Locate the cell with the specified text and output its (X, Y) center coordinate. 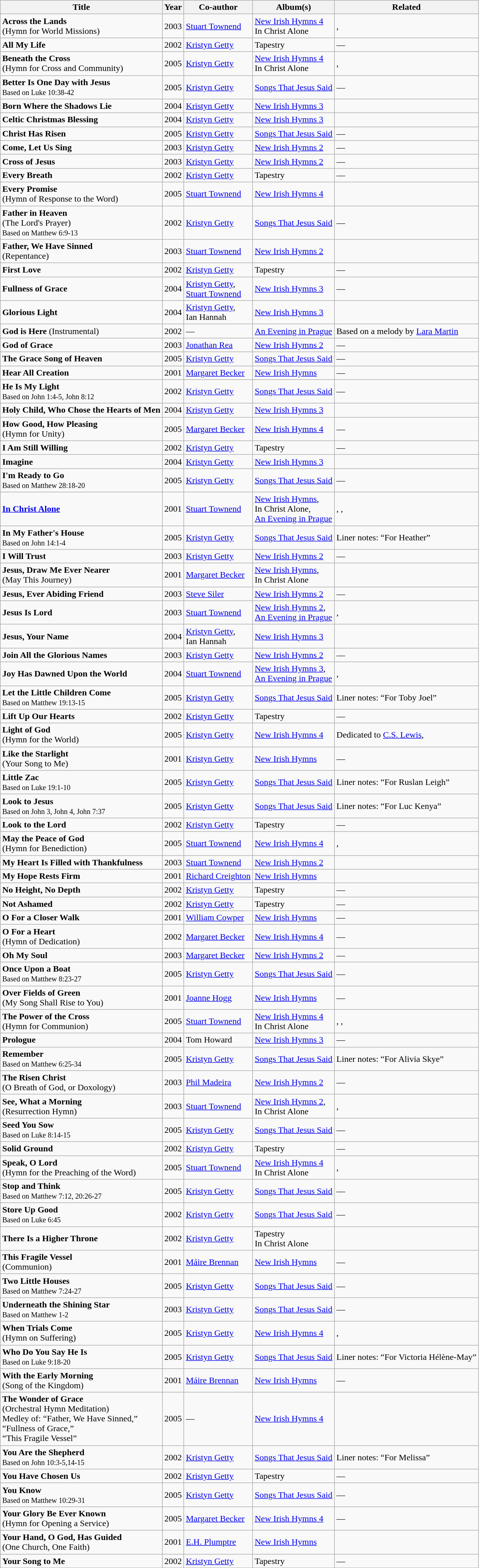
Celtic Christmas Blessing (82, 120)
You Are the ShepherdBased on John 10:3-5,14-15 (82, 1457)
Seed You SowBased on Luke 8:14-15 (82, 1130)
Solid Ground (82, 1148)
William Cowper (218, 918)
This Fragile Vessel (Communion) (82, 1262)
My Hope Rests Firm (82, 876)
Jesus, Ever Abiding Friend (82, 594)
New Irish Hymns 2, In Christ Alone (293, 1106)
Once Upon a BoatBased on Matthew 8:23-27 (82, 974)
The Grace Song of Heaven (82, 359)
Cross of Jesus (82, 161)
No Height, No Depth (82, 890)
Album(s) (293, 7)
Father in Heaven(The Lord's Prayer)Based on Matthew 6:9-13 (82, 223)
Jonathan Rea (218, 345)
Who Do You Say He IsBased on Luke 9:18-20 (82, 1357)
Beneath the Cross(Hymn for Cross and Community) (82, 63)
You KnowBased on Matthew 10:29-31 (82, 1495)
I Am Still Willing (82, 448)
May the Peace of God(Hymn for Benediction) (82, 843)
TapestryIn Christ Alone (293, 1239)
Oh My Soul (82, 955)
Liner notes: “For Luc Kenya” (407, 806)
Better Is One Day with JesusBased on Luke 10:38-42 (82, 87)
Liner notes: “For Victoria Hélène-May” (407, 1357)
Speak, O Lord(Hymn for the Preaching of the Word) (82, 1167)
He Is My LightBased on John 1:4-5, John 8:12 (82, 392)
Steve Siler (218, 594)
New Irish Hymns 3, An Evening in Prague (293, 674)
Joy Has Dawned Upon the World (82, 674)
Over Fields of Green (My Song Shall Rise to You) (82, 998)
Liner notes: “For Heather” (407, 537)
The Power of the Cross(Hymn for Communion) (82, 1021)
O For a Heart(Hymn of Dedication) (82, 937)
Title (82, 7)
New Irish Hymns 2, An Evening in Prague (293, 613)
Liner notes: “For Melissa” (407, 1457)
Father, We Have Sinned (Repentance) (82, 251)
In My Father's HouseBased on John 14:1-4 (82, 537)
Prologue (82, 1040)
See, What a Morning (Resurrection Hymn) (82, 1106)
Kristyn Getty, Stuart Townend (218, 289)
Join All the Glorious Names (82, 655)
Hear All Creation (82, 373)
Imagine (82, 461)
An Evening in Prague (293, 331)
Based on a melody by Lara Martin (407, 331)
In Christ Alone (82, 509)
Year (173, 7)
Liner notes: “For Ruslan Leigh” (407, 782)
Jesus Is Lord (82, 613)
When Trials Come(Hymn on Suffering) (82, 1333)
Lift Up Our Hearts (82, 716)
Co-author (218, 7)
Not Ashamed (82, 904)
My Heart Is Filled with Thankfulness (82, 862)
O For a Closer Walk (82, 918)
I Will Trust (82, 556)
Richard Creighton (218, 876)
Christ Has Risen (82, 134)
Let the Little Children ComeBased on Matthew 19:13-15 (82, 697)
With the Early Morning (Song of the Kingdom) (82, 1381)
God of Grace (82, 345)
Glorious Light (82, 312)
Jesus, Draw Me Ever Nearer (May This Journey) (82, 575)
New Irish Hymns, In Christ Alone, An Evening in Prague (293, 509)
Joanne Hogg (218, 998)
There Is a Higher Throne (82, 1239)
God is Here (Instrumental) (82, 331)
Two Little HousesBased on Matthew 7:24-27 (82, 1286)
Your Hand, O God, Has Guided (One Church, One Faith) (82, 1542)
Light of God(Hymn for the World) (82, 735)
I'm Ready to GoBased on Matthew 28:18-20 (82, 480)
New Irish Hymns, In Christ Alone (293, 575)
Store Up GoodBased on Luke 6:45 (82, 1215)
Dedicated to C.S. Lewis, (407, 735)
Across the Lands(Hymn for World Missions) (82, 26)
E.H. Plumptre (218, 1542)
Related (407, 7)
All My Life (82, 45)
Tom Howard (218, 1040)
Every Breath (82, 175)
Phil Madeira (218, 1082)
Your Song to Me (82, 1561)
Liner notes: “For Toby Joel” (407, 697)
Holy Child, Who Chose the Hearts of Men (82, 410)
Fullness of Grace (82, 289)
Jesus, Your Name (82, 636)
Look to the Lord (82, 825)
You Have Chosen Us (82, 1476)
Stop and ThinkBased on Matthew 7:12, 20:26-27 (82, 1191)
Look to JesusBased on John 3, John 4, John 7:37 (82, 806)
Liner notes: “For Alivia Skye” (407, 1059)
RememberBased on Matthew 6:25-34 (82, 1059)
The Wonder of Grace(Orchestral Hymn Meditation)Medley of: “Father, We Have Sinned,” “Fullness of Grace,” “This Fragile Vessel” (82, 1419)
Your Glory Be Ever Known(Hymn for Opening a Service) (82, 1518)
Come, Let Us Sing (82, 147)
Like the Starlight (Your Song to Me) (82, 758)
Underneath the Shining StarBased on Matthew 1-2 (82, 1309)
Little ZacBased on Luke 19:1-10 (82, 782)
First Love (82, 270)
Born Where the Shadows Lie (82, 106)
The Risen Christ (O Breath of God, or Doxology) (82, 1082)
How Good, How Pleasing(Hymn for Unity) (82, 429)
Every Promise(Hymn of Response to the Word) (82, 194)
